Scan for the cell matching the given text and deliver its [X, Y] coordinate at center. 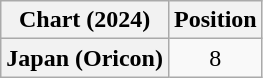
8 [215, 58]
Japan (Oricon) [85, 58]
Position [215, 20]
Chart (2024) [85, 20]
